Locate the cell with the specified text and output its (x, y) center coordinate. 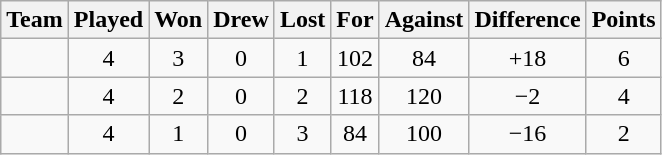
Won (178, 20)
For (355, 20)
118 (355, 96)
Points (624, 20)
−2 (528, 96)
Difference (528, 20)
102 (355, 58)
Against (424, 20)
Lost (302, 20)
Played (108, 20)
120 (424, 96)
+18 (528, 58)
Team (35, 20)
−16 (528, 134)
6 (624, 58)
100 (424, 134)
Drew (242, 20)
